Capture the cell that displays the provided text and extract its (x, y) central coordinate. 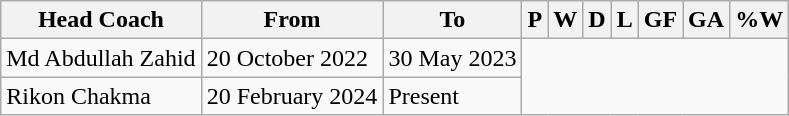
30 May 2023 (452, 58)
To (452, 20)
Rikon Chakma (101, 96)
From (292, 20)
20 October 2022 (292, 58)
%W (760, 20)
Md Abdullah Zahid (101, 58)
GF (660, 20)
L (624, 20)
GA (706, 20)
D (597, 20)
W (566, 20)
Head Coach (101, 20)
Present (452, 96)
20 February 2024 (292, 96)
P (535, 20)
